From the cell containing the given text, extract its center point as [X, Y] coordinate. 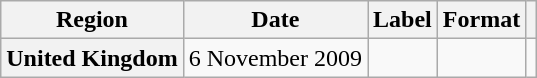
6 November 2009 [275, 58]
Label [403, 20]
Region [92, 20]
Date [275, 20]
Format [481, 20]
United Kingdom [92, 58]
